Output the (X, Y) coordinate of the center of the cell containing the given text.  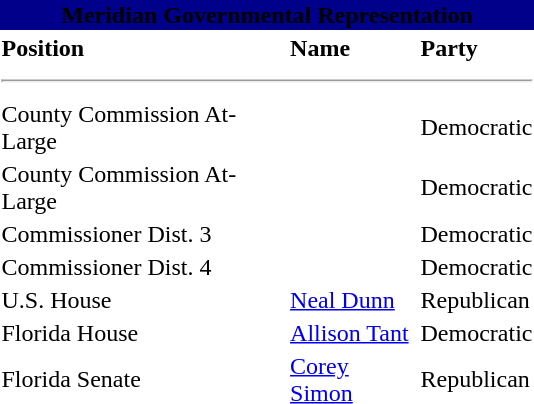
Meridian Governmental Representation (267, 15)
Party (476, 48)
Neal Dunn (352, 300)
Commissioner Dist. 3 (143, 234)
U.S. House (143, 300)
Florida House (143, 333)
Commissioner Dist. 4 (143, 267)
Allison Tant (352, 333)
Republican (476, 300)
Name (352, 48)
Position (143, 48)
